Return (X, Y) of the center of cell containing provided text 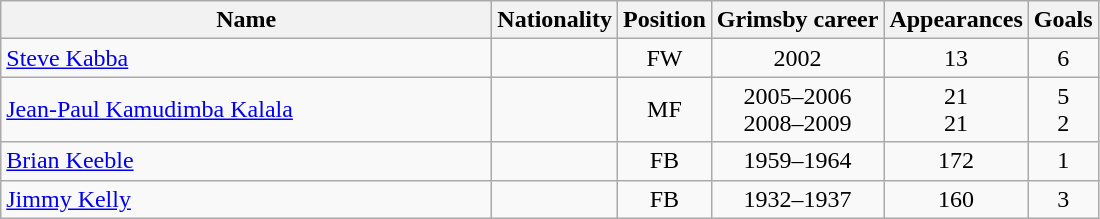
Jean-Paul Kamudimba Kalala (246, 110)
3 (1063, 199)
1 (1063, 161)
160 (956, 199)
Goals (1063, 20)
Nationality (555, 20)
Grimsby career (798, 20)
Position (665, 20)
52 (1063, 110)
Jimmy Kelly (246, 199)
6 (1063, 58)
172 (956, 161)
1932–1937 (798, 199)
1959–1964 (798, 161)
Appearances (956, 20)
Brian Keeble (246, 161)
FW (665, 58)
13 (956, 58)
2005–20062008–2009 (798, 110)
Name (246, 20)
Steve Kabba (246, 58)
MF (665, 110)
2121 (956, 110)
2002 (798, 58)
